Output the (X, Y) coordinate of the center of the cell containing the given text.  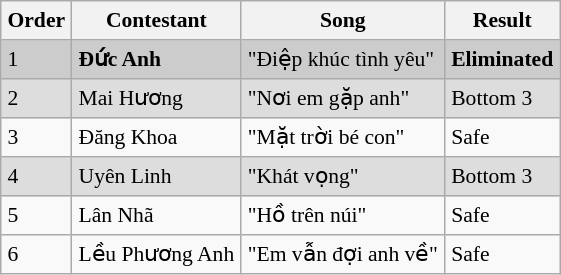
"Nơi em gặp anh" (343, 98)
"Mặt trời bé con" (343, 138)
Order (36, 20)
Lều Phương Anh (156, 254)
Uyên Linh (156, 176)
"Điệp khúc tình yêu" (343, 60)
5 (36, 216)
3 (36, 138)
6 (36, 254)
4 (36, 176)
Contestant (156, 20)
Đức Anh (156, 60)
"Em vẫn đợi anh về" (343, 254)
Đăng Khoa (156, 138)
"Khát vọng" (343, 176)
"Hồ trên núi" (343, 216)
2 (36, 98)
Eliminated (502, 60)
1 (36, 60)
Mai Hương (156, 98)
Result (502, 20)
Song (343, 20)
Lân Nhã (156, 216)
